Search for the cell housing the specified text and yield its [X, Y] center coordinate. 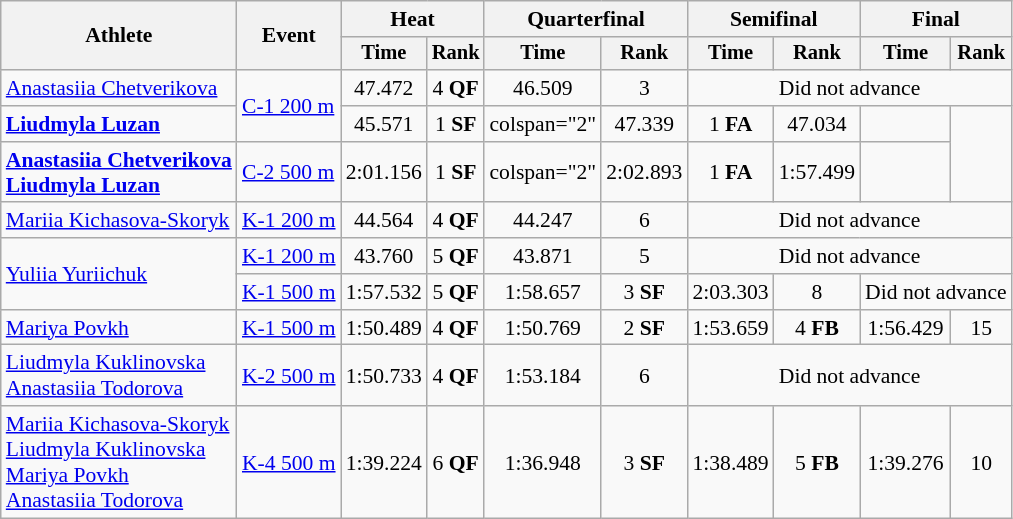
2:02.893 [644, 172]
Liudmyla KuklinovskaAnastasiia Todorova [119, 376]
1:56.429 [906, 328]
3 [644, 88]
1:39.276 [906, 462]
2:03.303 [730, 292]
15 [982, 328]
C-2 500 m [289, 172]
Heat [413, 19]
1:39.224 [384, 462]
Event [289, 36]
1:53.184 [542, 376]
2 SF [644, 328]
45.571 [384, 124]
Mariya Povkh [119, 328]
4 FB [817, 328]
K-2 500 m [289, 376]
10 [982, 462]
43.760 [384, 256]
5 [644, 256]
1:57.499 [817, 172]
Mariia Kichasova-Skoryk [119, 221]
1:36.948 [542, 462]
1:50.769 [542, 328]
46.509 [542, 88]
Anastasiia Chetverikova [119, 88]
44.564 [384, 221]
Liudmyla Luzan [119, 124]
Yuliia Yuriichuk [119, 274]
1:50.489 [384, 328]
Mariia Kichasova-SkorykLiudmyla KuklinovskaMariya PovkhAnastasiia Todorova [119, 462]
5 FB [817, 462]
6 QF [456, 462]
Quarterfinal [586, 19]
47.472 [384, 88]
Final [936, 19]
Semifinal [774, 19]
1:53.659 [730, 328]
1:50.733 [384, 376]
Athlete [119, 36]
47.034 [817, 124]
Anastasiia ChetverikovaLiudmyla Luzan [119, 172]
2:01.156 [384, 172]
1:58.657 [542, 292]
K-4 500 m [289, 462]
1:38.489 [730, 462]
47.339 [644, 124]
C-1 200 m [289, 106]
1:57.532 [384, 292]
8 [817, 292]
43.871 [542, 256]
44.247 [542, 221]
